Return the (X, Y) coordinate for the center point of the cell that contains the specified text.  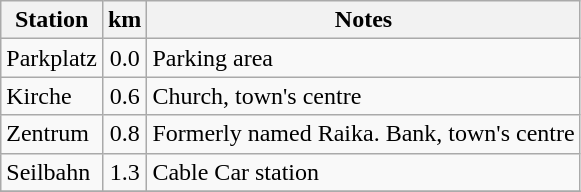
Station (52, 20)
Parkplatz (52, 58)
Seilbahn (52, 172)
0.0 (124, 58)
Zentrum (52, 134)
0.6 (124, 96)
Cable Car station (364, 172)
Parking area (364, 58)
Formerly named Raika. Bank, town's centre (364, 134)
Notes (364, 20)
Kirche (52, 96)
Church, town's centre (364, 96)
0.8 (124, 134)
km (124, 20)
1.3 (124, 172)
